Identify which cell holds the provided text, then report its [X, Y] central coordinate. 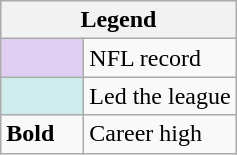
Bold [42, 134]
Legend [118, 20]
Career high [160, 134]
NFL record [160, 58]
Led the league [160, 96]
